Pinpoint the cell where the given text exists, returning its (x, y) midpoint coordinate. 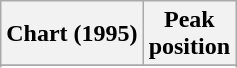
Peakposition (189, 34)
Chart (1995) (72, 34)
